Return (x, y) of the center of cell containing provided text 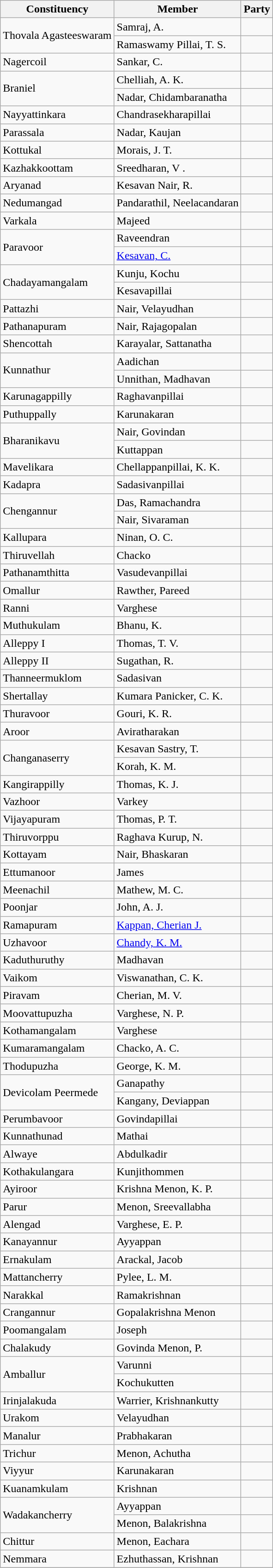
Karunagappilly (57, 397)
Ayiroor (57, 1189)
Thovala Agasteeswaram (57, 36)
Kallupara (57, 538)
Kunnathur (57, 370)
Bharanikavu (57, 440)
Kunju, Kochu (177, 273)
Raveendran (177, 238)
Varkey (177, 802)
Parassala (57, 132)
Kumaramangalam (57, 1048)
Cherian, M. V. (177, 995)
Parur (57, 1207)
Ezhuthassan, Krishnan (177, 1559)
Chittur (57, 1541)
Menon, Balakrishna (177, 1524)
Shencottah (57, 344)
Nayyattinkara (57, 115)
Kochukutten (177, 1383)
Ramakrishnan (177, 1295)
Aadichan (177, 361)
Nair, Velayudhan (177, 309)
Devicolam Peermede (57, 1092)
Thomas, P. T. (177, 819)
Arackal, Jacob (177, 1259)
Braniel (57, 88)
Govinda Menon, P. (177, 1348)
Ranni (57, 608)
Aroor (57, 731)
Mathew, M. C. (177, 890)
Puthuppally (57, 414)
Ernakulam (57, 1259)
Kunjithommen (177, 1171)
Meenachil (57, 890)
Viswanathan, C. K. (177, 978)
Nair, Sivaraman (177, 520)
Narakkal (57, 1295)
Menon, Eachara (177, 1541)
Alengad (57, 1224)
Kaduthuruthy (57, 960)
Krishnan (177, 1488)
Chadayamangalam (57, 282)
Bhanu, K. (177, 626)
Varghese, E. P. (177, 1224)
Ninan, O. C. (177, 538)
Kadapra (57, 484)
Poomangalam (57, 1330)
Pathanapuram (57, 326)
Alwaye (57, 1154)
Mattancherry (57, 1277)
Kunnathunad (57, 1136)
Kesavan Sastry, T. (177, 749)
Nadar, Chidambaranatha (177, 97)
Velayudhan (177, 1418)
Chelliah, A. K. (177, 80)
Sreedharan, V . (177, 167)
Ramapuram (57, 925)
Kazhakkoottam (57, 167)
Nair, Govindan (177, 432)
Nedumangad (57, 203)
Raghava Kurup, N. (177, 837)
Kangany, Deviappan (177, 1101)
Kothakulangara (57, 1171)
Viyyur (57, 1471)
Pylee, L. M. (177, 1277)
Changanaserry (57, 757)
Morais, J. T. (177, 150)
Sugathan, R. (177, 661)
Pattazhi (57, 309)
Kangirappilly (57, 784)
Thomas, T. V. (177, 643)
Thiruvorppu (57, 837)
Ganapathy (177, 1084)
Vazhoor (57, 802)
Madhavan (177, 960)
Thomas, K. J. (177, 784)
Irinjalakuda (57, 1401)
Kappan, Cherian J. (177, 925)
Omallur (57, 590)
Raghavanpillai (177, 397)
Amballur (57, 1374)
Aviratharakan (177, 731)
Poonjar (57, 907)
Menon, Sreevallabha (177, 1207)
John, A. J. (177, 907)
Varunni (177, 1365)
Mavelikara (57, 467)
Sadasivanpillai (177, 484)
Thiruvellah (57, 555)
Kottayam (57, 855)
Vijayapuram (57, 819)
Vaikom (57, 978)
Prabhakaran (177, 1436)
Trichur (57, 1453)
Chandy, K. M. (177, 942)
Krishna Menon, K. P. (177, 1189)
Karayalar, Sattanatha (177, 344)
Varkala (57, 221)
Piravam (57, 995)
Ettumanoor (57, 872)
Aryanad (57, 185)
Chacko, A. C. (177, 1048)
James (177, 872)
Nadar, Kaujan (177, 132)
Thuravoor (57, 713)
Pandarathil, Neelacandaran (177, 203)
Govindapillai (177, 1119)
Menon, Achutha (177, 1453)
Nagercoil (57, 62)
Urakom (57, 1418)
Kothamangalam (57, 1030)
Nair, Bhaskaran (177, 855)
Thanneermuklom (57, 678)
Nair, Rajagopalan (177, 326)
Thodupuzha (57, 1066)
Rawther, Pareed (177, 590)
Das, Ramachandra (177, 502)
Kanayannur (57, 1242)
Joseph (177, 1330)
Kesavapillai (177, 291)
Chalakudy (57, 1348)
Muthukulam (57, 626)
Wadakancherry (57, 1515)
Pathanamthitta (57, 573)
Kesavan, C. (177, 256)
Party (257, 9)
Sadasivan (177, 678)
Alleppy I (57, 643)
Warrier, Krishnankutty (177, 1401)
Ramaswamy Pillai, T. S. (177, 44)
Sankar, C. (177, 62)
Majeed (177, 221)
Shertallay (57, 696)
Gopalakrishna Menon (177, 1312)
Kesavan Nair, R. (177, 185)
Mathai (177, 1136)
George, K. M. (177, 1066)
Chandrasekharapillai (177, 115)
Crangannur (57, 1312)
Moovattupuzha (57, 1013)
Vasudevanpillai (177, 573)
Member (177, 9)
Manalur (57, 1436)
Uzhavoor (57, 942)
Kottukal (57, 150)
Nemmara (57, 1559)
Kuttappan (177, 449)
Gouri, K. R. (177, 713)
Korah, K. M. (177, 766)
Chacko (177, 555)
Perumbavoor (57, 1119)
Chengannur (57, 511)
Paravoor (57, 247)
Constituency (57, 9)
Alleppy II (57, 661)
Kumara Panicker, C. K. (177, 696)
Abdulkadir (177, 1154)
Varghese, N. P. (177, 1013)
Kuanamkulam (57, 1488)
Samraj, A. (177, 27)
Unnithan, Madhavan (177, 379)
Chellappanpillai, K. K. (177, 467)
